Return the [X, Y] coordinate for the center point of the cell that contains the specified text.  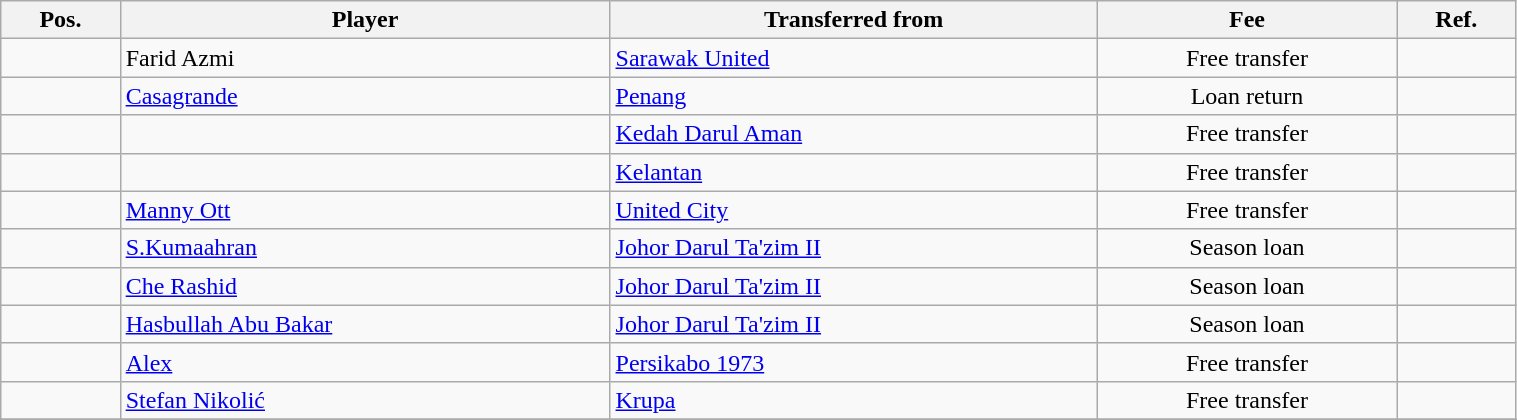
Krupa [854, 400]
United City [854, 210]
S.Kumaahran [365, 248]
Loan return [1246, 96]
Kelantan [854, 172]
Transferred from [854, 20]
Casagrande [365, 96]
Fee [1246, 20]
Penang [854, 96]
Farid Azmi [365, 58]
Alex [365, 362]
Stefan Nikolić [365, 400]
Sarawak United [854, 58]
Player [365, 20]
Kedah Darul Aman [854, 134]
Manny Ott [365, 210]
Ref. [1456, 20]
Persikabo 1973 [854, 362]
Pos. [60, 20]
Che Rashid [365, 286]
Hasbullah Abu Bakar [365, 324]
